Capture the cell that displays the provided text and extract its [X, Y] central coordinate. 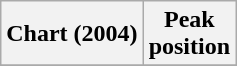
Chart (2004) [72, 34]
Peakposition [189, 34]
